Capture the cell that displays the provided text and extract its [x, y] central coordinate. 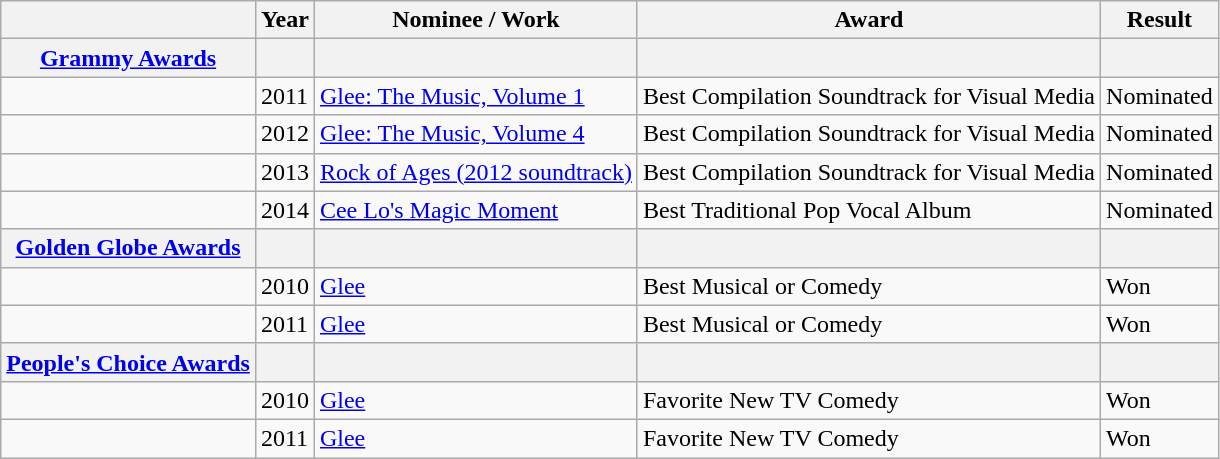
Result [1160, 20]
Golden Globe Awards [128, 248]
Award [868, 20]
Glee: The Music, Volume 4 [476, 134]
2014 [284, 210]
2012 [284, 134]
Best Traditional Pop Vocal Album [868, 210]
Nominee / Work [476, 20]
People's Choice Awards [128, 362]
2013 [284, 172]
Year [284, 20]
Grammy Awards [128, 58]
Cee Lo's Magic Moment [476, 210]
Glee: The Music, Volume 1 [476, 96]
Rock of Ages (2012 soundtrack) [476, 172]
